Detect which cell encompasses the target text, then output its [X, Y] center coordinate. 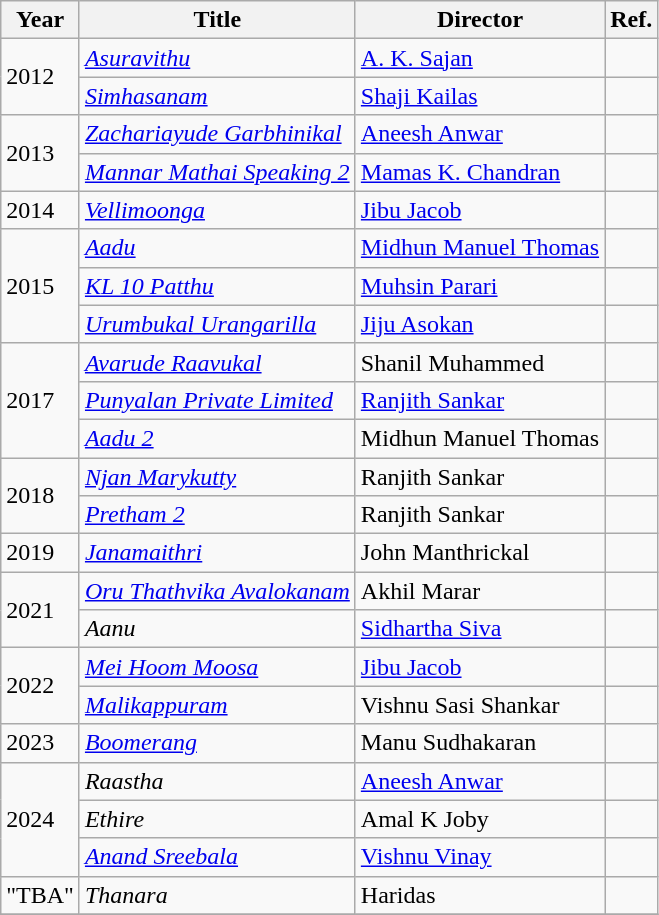
2023 [40, 743]
Mannar Mathai Speaking 2 [217, 172]
Boomerang [217, 743]
A. K. Sajan [480, 58]
2017 [40, 400]
Pretham 2 [217, 515]
2012 [40, 77]
Mei Hoom Moosa [217, 667]
2014 [40, 210]
2015 [40, 286]
Aanu [217, 629]
Anand Sreebala [217, 857]
Njan Marykutty [217, 477]
Vellimoonga [217, 210]
Aadu 2 [217, 438]
Vishnu Vinay [480, 857]
Muhsin Parari [480, 286]
Janamaithri [217, 553]
John Manthrickal [480, 553]
Urumbukal Urangarilla [217, 324]
Shanil Muhammed [480, 362]
2021 [40, 610]
Shaji Kailas [480, 96]
Director [480, 20]
Zachariayude Garbhinikal [217, 134]
Ref. [632, 20]
Amal K Joby [480, 819]
2022 [40, 686]
2018 [40, 496]
Title [217, 20]
Avarude Raavukal [217, 362]
2024 [40, 819]
Simhasanam [217, 96]
2019 [40, 553]
Asuravithu [217, 58]
Jiju Asokan [480, 324]
Aadu [217, 248]
Sidhartha Siva [480, 629]
Ethire [217, 819]
Malikappuram [217, 705]
Thanara [217, 895]
Vishnu Sasi Shankar [480, 705]
"TBA" [40, 895]
2013 [40, 153]
Punyalan Private Limited [217, 400]
Year [40, 20]
Akhil Marar [480, 591]
Oru Thathvika Avalokanam [217, 591]
Mamas K. Chandran [480, 172]
Haridas [480, 895]
Manu Sudhakaran [480, 743]
KL 10 Patthu [217, 286]
Raastha [217, 781]
